Output the (X, Y) coordinate of the center of the cell containing the given text.  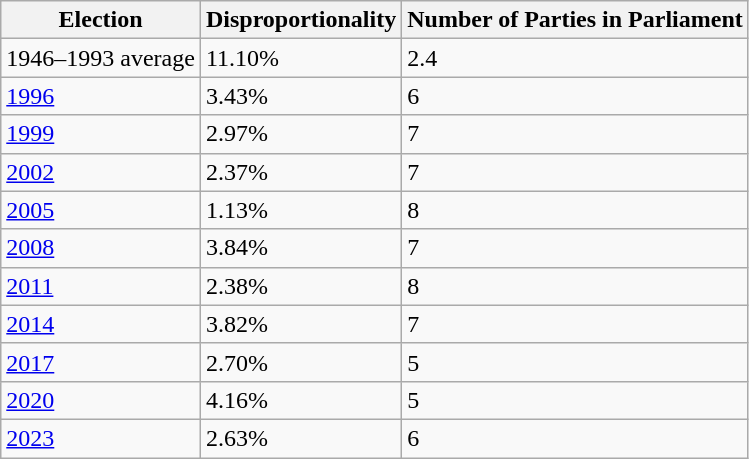
2005 (101, 210)
2011 (101, 286)
2023 (101, 438)
11.10% (300, 58)
2.70% (300, 362)
1946–1993 average (101, 58)
3.43% (300, 96)
2.4 (576, 58)
2002 (101, 172)
1996 (101, 96)
2.38% (300, 286)
Disproportionality (300, 20)
1.13% (300, 210)
2014 (101, 324)
2020 (101, 400)
4.16% (300, 400)
2.97% (300, 134)
2.37% (300, 172)
3.84% (300, 248)
3.82% (300, 324)
2017 (101, 362)
Number of Parties in Parliament (576, 20)
1999 (101, 134)
2008 (101, 248)
Election (101, 20)
2.63% (300, 438)
